Extract the [X, Y] coordinate from the center of the cell holding the provided text.  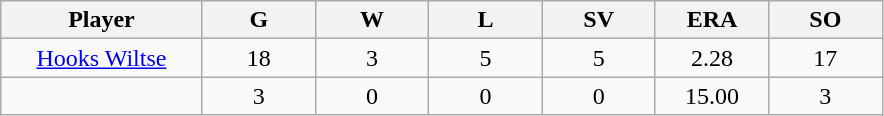
17 [826, 58]
2.28 [712, 58]
Hooks Wiltse [102, 58]
SO [826, 20]
L [486, 20]
18 [258, 58]
ERA [712, 20]
SV [598, 20]
Player [102, 20]
W [372, 20]
G [258, 20]
15.00 [712, 96]
